Extract the [X, Y] coordinate from the center of the cell holding the provided text.  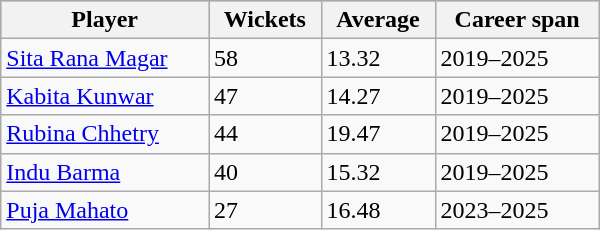
Sita Rana Magar [105, 58]
40 [265, 172]
Average [378, 20]
Puja Mahato [105, 210]
19.47 [378, 134]
2023–2025 [517, 210]
58 [265, 58]
47 [265, 96]
Wickets [265, 20]
13.32 [378, 58]
44 [265, 134]
Career span [517, 20]
Kabita Kunwar [105, 96]
Rubina Chhetry [105, 134]
Player [105, 20]
15.32 [378, 172]
14.27 [378, 96]
27 [265, 210]
16.48 [378, 210]
Indu Barma [105, 172]
